Detect which cell encompasses the target text, then output its (x, y) center coordinate. 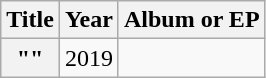
Title (30, 20)
2019 (88, 58)
"" (30, 58)
Year (88, 20)
Album or EP (192, 20)
